Find where the given text appears and provide that cell's center as [X, Y] coordinate. 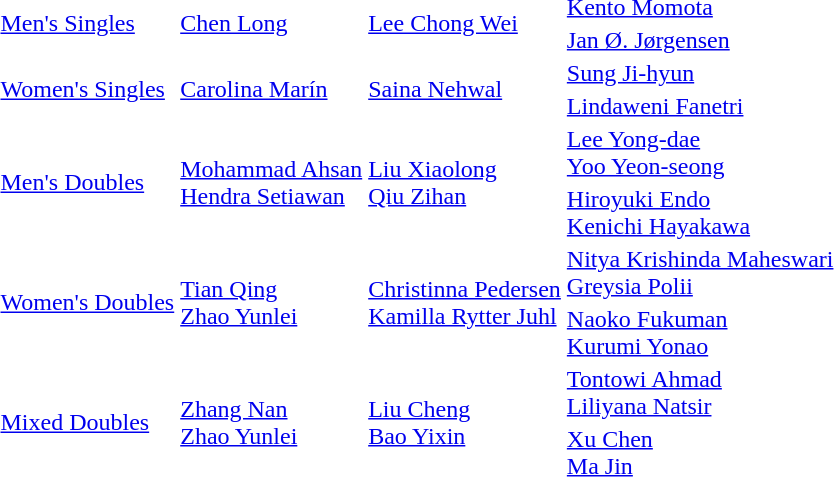
Tian Qing Zhao Yunlei [272, 302]
Liu Xiaolong Qiu Zihan [465, 182]
Christinna Pedersen Kamilla Rytter Juhl [465, 302]
Saina Nehwal [465, 90]
Carolina Marín [272, 90]
Mohammad Ahsan Hendra Setiawan [272, 182]
